From the cell containing the given text, extract its center point as [X, Y] coordinate. 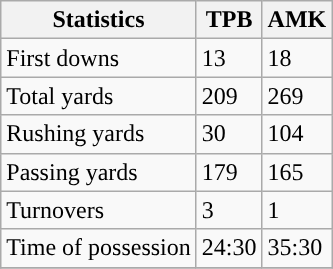
209 [229, 96]
165 [297, 172]
24:30 [229, 248]
Total yards [99, 96]
Rushing yards [99, 134]
3 [229, 210]
104 [297, 134]
Statistics [99, 20]
Passing yards [99, 172]
13 [229, 58]
TPB [229, 20]
First downs [99, 58]
30 [229, 134]
AMK [297, 20]
18 [297, 58]
Time of possession [99, 248]
35:30 [297, 248]
269 [297, 96]
1 [297, 210]
Turnovers [99, 210]
179 [229, 172]
